For the text-containing cell, return its midpoint in (X, Y) coordinate format. 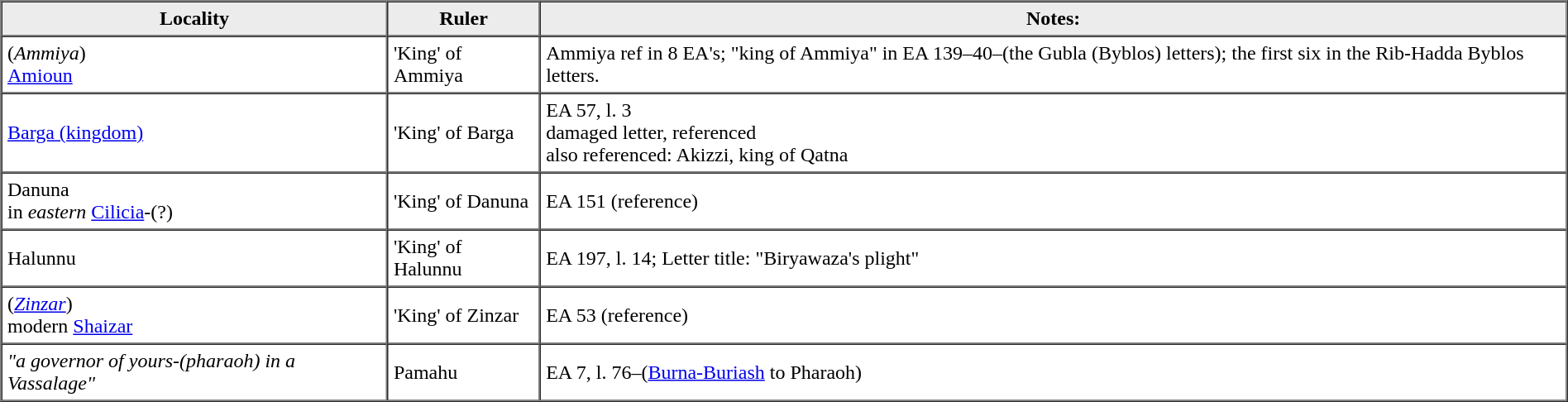
Barga (kingdom) (195, 132)
Danunain eastern Cilicia-(?) (195, 200)
"a governor of yours-(pharaoh) in a Vassalage" (195, 372)
'King' of Ammiya (463, 65)
EA 7, l. 76–(Burna-Buriash to Pharaoh) (1054, 372)
(Ammiya)Amioun (195, 65)
EA 53 (reference) (1054, 314)
'King' of Barga (463, 132)
EA 197, l. 14; Letter title: "Biryawaza's plight" (1054, 258)
Pamahu (463, 372)
Halunnu (195, 258)
Ammiya ref in 8 EA's; "king of Ammiya" in EA 139–40–(the Gubla (Byblos) letters); the first six in the Rib-Hadda Byblos letters. (1054, 65)
Notes: (1054, 19)
Ruler (463, 19)
EA 57, l. 3 damaged letter, referencedalso referenced: Akizzi, king of Qatna (1054, 132)
'King' of Zinzar (463, 314)
'King' of Danuna (463, 200)
'King' of Halunnu (463, 258)
(Zinzar)modern Shaizar (195, 314)
Locality (195, 19)
EA 151 (reference) (1054, 200)
